Capture the cell that displays the provided text and extract its [X, Y] central coordinate. 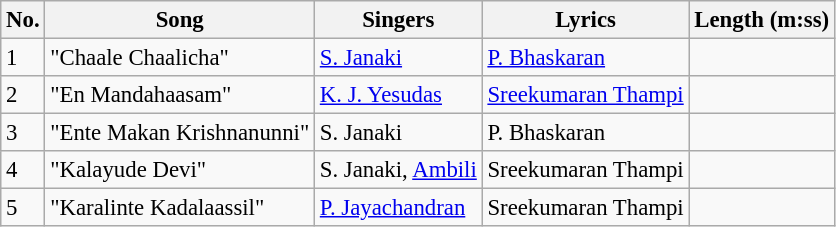
"En Mandahaasam" [180, 95]
"Karalinte Kadalaassil" [180, 208]
S. Janaki, Ambili [399, 170]
3 [23, 133]
"Ente Makan Krishnanunni" [180, 133]
4 [23, 170]
P. Jayachandran [399, 208]
Length (m:ss) [762, 20]
2 [23, 95]
K. J. Yesudas [399, 95]
No. [23, 20]
Singers [399, 20]
Lyrics [586, 20]
"Chaale Chaalicha" [180, 58]
"Kalayude Devi" [180, 170]
1 [23, 58]
Song [180, 20]
5 [23, 208]
